Return [X, Y] of the center of cell containing provided text 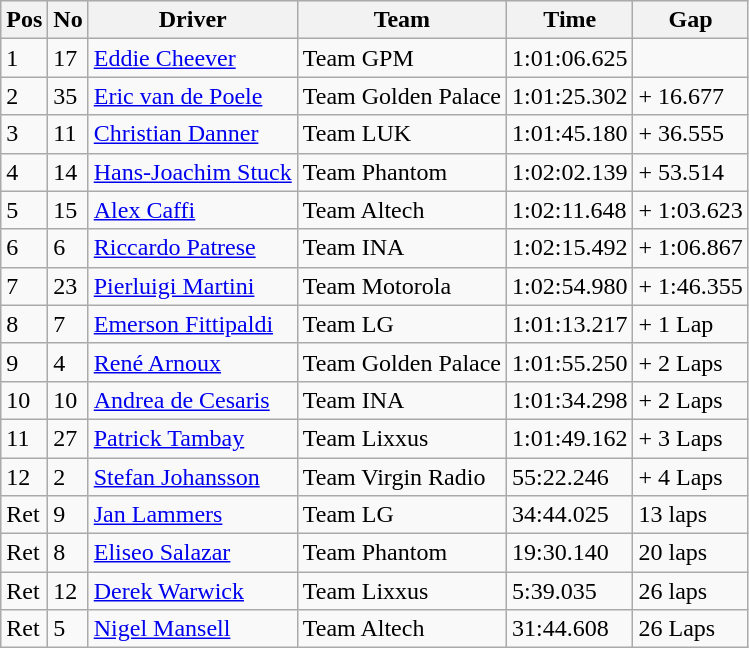
+ 4 Laps [690, 477]
Emerson Fittipaldi [192, 324]
Hans-Joachim Stuck [192, 172]
15 [68, 210]
Patrick Tambay [192, 438]
+ 16.677 [690, 96]
Alex Caffi [192, 210]
20 laps [690, 553]
Pierluigi Martini [192, 286]
Team GPM [402, 58]
26 Laps [690, 629]
1:01:34.298 [570, 400]
35 [68, 96]
3 [24, 134]
17 [68, 58]
1:02:02.139 [570, 172]
Eliseo Salazar [192, 553]
13 laps [690, 515]
+ 36.555 [690, 134]
+ 1:06.867 [690, 248]
1:02:15.492 [570, 248]
1:01:25.302 [570, 96]
Team [402, 20]
Stefan Johansson [192, 477]
+ 1:46.355 [690, 286]
Team Motorola [402, 286]
Derek Warwick [192, 591]
5:39.035 [570, 591]
1:02:54.980 [570, 286]
23 [68, 286]
Riccardo Patrese [192, 248]
Nigel Mansell [192, 629]
Andrea de Cesaris [192, 400]
1:01:13.217 [570, 324]
1:02:11.648 [570, 210]
1:01:06.625 [570, 58]
1:01:55.250 [570, 362]
1:01:45.180 [570, 134]
14 [68, 172]
+ 53.514 [690, 172]
Eric van de Poele [192, 96]
+ 3 Laps [690, 438]
+ 1:03.623 [690, 210]
Team LUK [402, 134]
Jan Lammers [192, 515]
55:22.246 [570, 477]
1:01:49.162 [570, 438]
Pos [24, 20]
Eddie Cheever [192, 58]
Team Virgin Radio [402, 477]
Christian Danner [192, 134]
René Arnoux [192, 362]
31:44.608 [570, 629]
Time [570, 20]
+ 1 Lap [690, 324]
34:44.025 [570, 515]
27 [68, 438]
19:30.140 [570, 553]
26 laps [690, 591]
No [68, 20]
Gap [690, 20]
Driver [192, 20]
1 [24, 58]
